Scan for the cell matching the given text and deliver its [X, Y] coordinate at center. 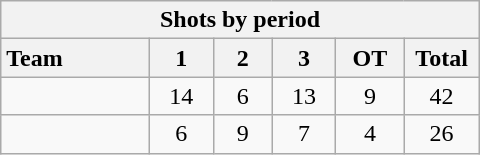
3 [304, 58]
Team [76, 58]
Shots by period [240, 20]
26 [442, 134]
14 [181, 96]
Total [442, 58]
7 [304, 134]
OT [370, 58]
13 [304, 96]
2 [242, 58]
42 [442, 96]
1 [181, 58]
4 [370, 134]
